Capture the cell that displays the provided text and extract its [X, Y] central coordinate. 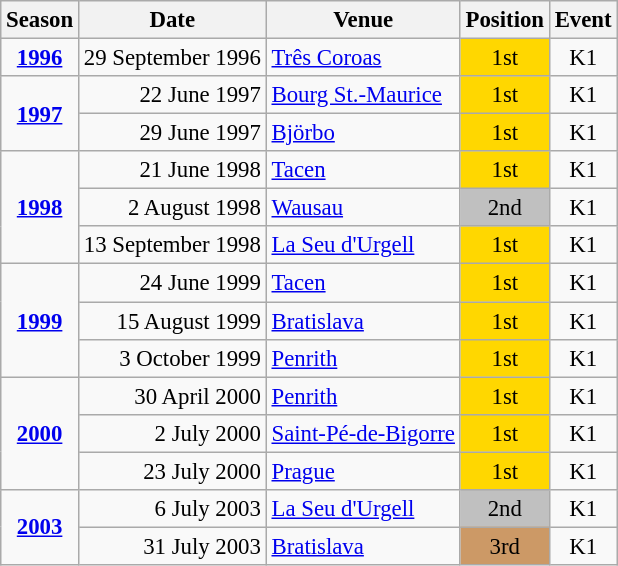
6 July 2003 [172, 509]
1998 [40, 208]
29 September 1996 [172, 58]
2 August 1998 [172, 208]
24 June 1999 [172, 283]
22 June 1997 [172, 95]
Saint-Pé-de-Bigorre [363, 433]
3rd [504, 546]
Wausau [363, 208]
Season [40, 20]
29 June 1997 [172, 133]
Bourg St.-Maurice [363, 95]
21 June 1998 [172, 170]
Event [583, 20]
Björbo [363, 133]
15 August 1999 [172, 321]
31 July 2003 [172, 546]
13 September 1998 [172, 245]
Date [172, 20]
30 April 2000 [172, 396]
2003 [40, 528]
23 July 2000 [172, 471]
2000 [40, 434]
Position [504, 20]
1996 [40, 58]
1999 [40, 320]
3 October 1999 [172, 358]
2 July 2000 [172, 433]
Prague [363, 471]
1997 [40, 114]
Venue [363, 20]
Três Coroas [363, 58]
